Find where the given text appears and provide that cell's center as [X, Y] coordinate. 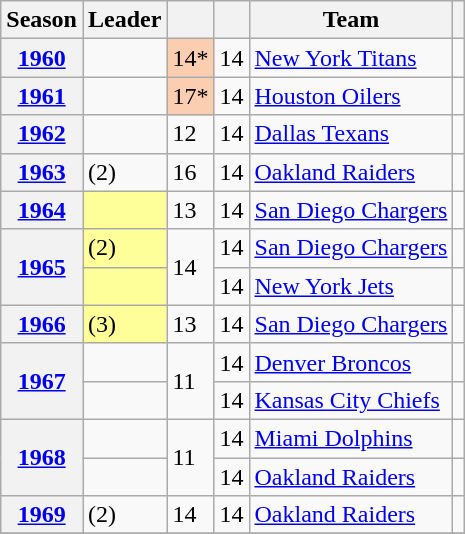
1966 [42, 324]
1965 [42, 267]
Houston Oilers [351, 96]
1962 [42, 134]
14* [190, 58]
Kansas City Chiefs [351, 400]
(3) [124, 324]
1967 [42, 381]
Dallas Texans [351, 134]
Leader [124, 20]
1961 [42, 96]
1968 [42, 457]
1964 [42, 210]
New York Jets [351, 286]
16 [190, 172]
1963 [42, 172]
1960 [42, 58]
Miami Dolphins [351, 438]
17* [190, 96]
Season [42, 20]
12 [190, 134]
Denver Broncos [351, 362]
1969 [42, 515]
Team [351, 20]
New York Titans [351, 58]
